Identify which cell holds the provided text, then report its [x, y] central coordinate. 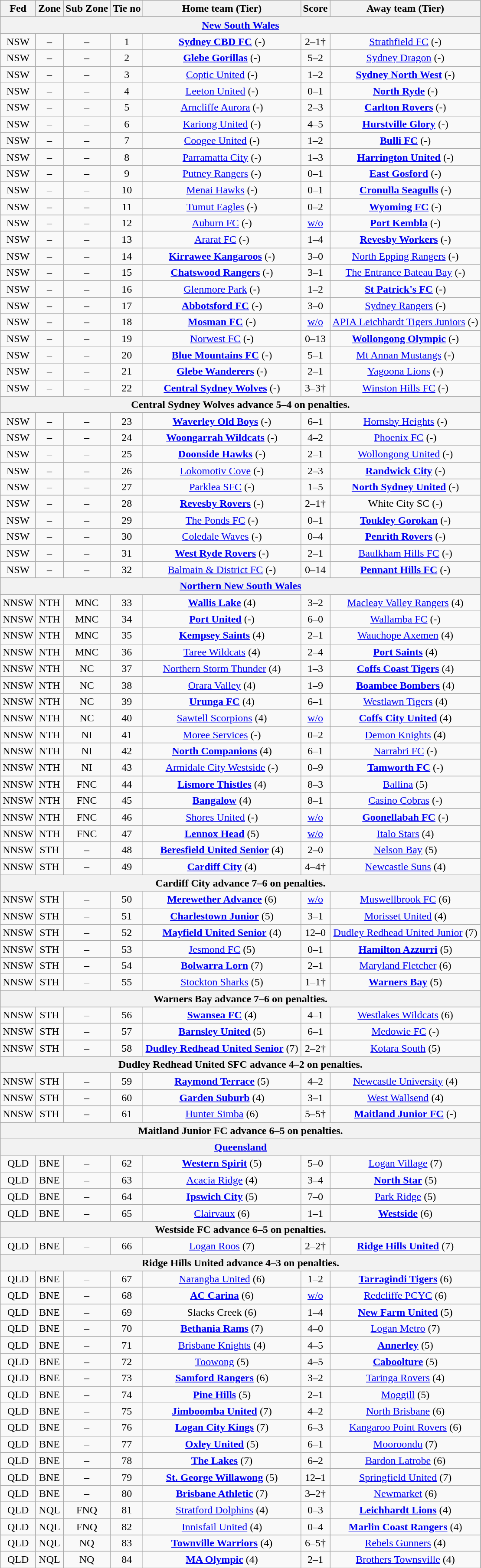
66 [127, 1246]
North Companions (4) [222, 751]
Hamilton Azzurri (5) [405, 949]
Pine Hills (5) [222, 1395]
78 [127, 1460]
63 [127, 1180]
72 [127, 1362]
Sydney North West (-) [405, 75]
Nelson Bay (5) [405, 850]
70 [127, 1329]
Brisbane Athletic (7) [222, 1493]
4–0 [315, 1329]
2–4 [315, 652]
6 [127, 124]
82 [127, 1526]
Tie no [127, 9]
Moggill (5) [405, 1395]
Strathfield FC (-) [405, 42]
New South Wales [240, 25]
West Wallsend (4) [405, 1098]
21 [127, 372]
12–1 [315, 1477]
58 [127, 1048]
4 [127, 91]
Goonellabah FC (-) [405, 817]
Western Spirit (5) [222, 1164]
White City SC (-) [405, 504]
61 [127, 1114]
68 [127, 1296]
Acacia Ridge (4) [222, 1180]
Innisfail United (4) [222, 1526]
Abbotsford FC (-) [222, 306]
Northern New South Wales [240, 586]
Park Ridge (5) [405, 1196]
Bulli FC (-) [405, 140]
Penrith Rovers (-) [405, 537]
Wallamba FC (-) [405, 619]
Springfield United (7) [405, 1477]
Casino Cobras (-) [405, 801]
20 [127, 355]
Ipswich City (5) [222, 1196]
Harrington United (-) [405, 157]
North Brisbane (6) [405, 1411]
Yagoona Lions (-) [405, 372]
Woongarrah Wildcats (-) [222, 437]
Bangalow (4) [222, 801]
AC Carina (6) [222, 1296]
Dudley Redhead United Senior (7) [222, 1048]
Parklea SFC (-) [222, 487]
Jesmond FC (5) [222, 949]
Sydney CBD FC (-) [222, 42]
Bardon Latrobe (6) [405, 1460]
4–1 [315, 1015]
1 [127, 42]
81 [127, 1510]
Waverley Old Boys (-) [222, 421]
Maitland Junior FC advance 6–5 on penalties. [240, 1131]
59 [127, 1081]
Oxley United (5) [222, 1444]
49 [127, 867]
36 [127, 652]
Kirrawee Kangaroos (-) [222, 256]
Westlakes Wildcats (6) [405, 1015]
Score [315, 9]
17 [127, 306]
Home team (Tier) [222, 9]
Carlton Rovers (-) [405, 108]
12–0 [315, 932]
3–4 [315, 1180]
39 [127, 701]
38 [127, 685]
Mosman FC (-) [222, 322]
Clairvaux (6) [222, 1213]
Wallis Lake (4) [222, 603]
0–14 [315, 570]
Garden Suburb (4) [222, 1098]
Arncliffe Aurora (-) [222, 108]
Moree Services (-) [222, 735]
Hornsby Heights (-) [405, 421]
Mt Annan Mustangs (-) [405, 355]
Port Saints (4) [405, 652]
St Patrick's FC (-) [405, 289]
New Farm United (5) [405, 1312]
Newcastle Suns (4) [405, 867]
12 [127, 223]
Hurstville Glory (-) [405, 124]
Cardiff City (4) [222, 867]
Kangaroo Point Rovers (6) [405, 1428]
64 [127, 1196]
27 [127, 487]
Shores United (-) [222, 817]
40 [127, 718]
45 [127, 801]
84 [127, 1560]
East Gosford (-) [405, 173]
Wollongong United (-) [405, 454]
Leichhardt Lions (4) [405, 1510]
The Lakes (7) [222, 1460]
73 [127, 1378]
31 [127, 553]
Maryland Fletcher (6) [405, 965]
6–3 [315, 1428]
Redcliffe PCYC (6) [405, 1296]
Mooroondu (7) [405, 1444]
37 [127, 668]
Sydney Rangers (-) [405, 306]
Westside (6) [405, 1213]
Glenmore Park (-) [222, 289]
1–1† [315, 982]
Kariong United (-) [222, 124]
15 [127, 273]
1–1 [315, 1213]
Coledale Waves (-) [222, 537]
North Sydney United (-) [405, 487]
West Ryde Rovers (-) [222, 553]
35 [127, 636]
Queensland [240, 1147]
Central Sydney Wolves advance 5–4 on penalties. [240, 404]
9 [127, 173]
18 [127, 322]
22 [127, 388]
Kotara South (5) [405, 1048]
29 [127, 520]
Mayfield United Senior (4) [222, 932]
Wauchope Axemen (4) [405, 636]
55 [127, 982]
8 [127, 157]
Townville Warriors (4) [222, 1543]
74 [127, 1395]
Wollongong Olympic (-) [405, 339]
Lennox Head (5) [222, 834]
Logan Metro (7) [405, 1329]
Slacks Creek (6) [222, 1312]
The Ponds FC (-) [222, 520]
Revesby Workers (-) [405, 240]
44 [127, 784]
Coogee United (-) [222, 140]
Barnsley United (5) [222, 1032]
Zone [49, 9]
The Entrance Bateau Bay (-) [405, 273]
Cronulla Seagulls (-) [405, 190]
42 [127, 751]
Morisset United (4) [405, 916]
Marlin Coast Rangers (4) [405, 1526]
Annerley (5) [405, 1345]
48 [127, 850]
54 [127, 965]
25 [127, 454]
Baulkham Hills FC (-) [405, 553]
Winston Hills FC (-) [405, 388]
28 [127, 504]
Port United (-) [222, 619]
Rebels Gunners (4) [405, 1543]
Randwick City (-) [405, 470]
Toukley Gorokan (-) [405, 520]
6–0 [315, 619]
5 [127, 108]
56 [127, 1015]
Pennant Hills FC (-) [405, 570]
Coffs City United (4) [405, 718]
Glebe Gorillas (-) [222, 58]
7 [127, 140]
Glebe Wanderers (-) [222, 372]
41 [127, 735]
APIA Leichhardt Tigers Juniors (-) [405, 322]
Dudley Redhead United SFC advance 4–2 on penalties. [240, 1065]
53 [127, 949]
46 [127, 817]
11 [127, 207]
Lokomotiv Cove (-) [222, 470]
Putney Rangers (-) [222, 173]
26 [127, 470]
Urunga FC (4) [222, 701]
65 [127, 1213]
Away team (Tier) [405, 9]
Italo Stars (4) [405, 834]
Central Sydney Wolves (-) [222, 388]
50 [127, 900]
Ridge Hills United (7) [405, 1246]
3 [127, 75]
3–2† [315, 1493]
5–0 [315, 1164]
Medowie FC (-) [405, 1032]
Coptic United (-) [222, 75]
Westside FC advance 6–5 on penalties. [240, 1229]
5–1 [315, 355]
1–5 [315, 487]
Demon Knights (4) [405, 735]
51 [127, 916]
Blue Mountains FC (-) [222, 355]
Merewether Advance (6) [222, 900]
Cardiff City advance 7–6 on penalties. [240, 883]
57 [127, 1032]
0–3 [315, 1510]
Phoenix FC (-) [405, 437]
Charlestown Junior (5) [222, 916]
83 [127, 1543]
0–13 [315, 339]
1–9 [315, 685]
Stratford Dolphins (4) [222, 1510]
4–4† [315, 867]
Sydney Dragon (-) [405, 58]
Westlawn Tigers (4) [405, 701]
Tarragindi Tigers (6) [405, 1279]
30 [127, 537]
Swansea FC (4) [222, 1015]
19 [127, 339]
Northern Storm Thunder (4) [222, 668]
Menai Hawks (-) [222, 190]
Armidale City Westside (-) [222, 768]
69 [127, 1312]
43 [127, 768]
Revesby Rovers (-) [222, 504]
Parramatta City (-) [222, 157]
Beresfield United Senior (4) [222, 850]
Sawtell Scorpions (4) [222, 718]
5–5† [315, 1114]
10 [127, 190]
Maitland Junior FC (-) [405, 1114]
Raymond Terrace (5) [222, 1081]
Leeton United (-) [222, 91]
Coffs Coast Tigers (4) [405, 668]
Wyoming FC (-) [405, 207]
0–9 [315, 768]
Logan City Kings (7) [222, 1428]
Logan Roos (7) [222, 1246]
Newcastle University (4) [405, 1081]
Bethania Rams (7) [222, 1329]
Warners Bay advance 7–6 on penalties. [240, 998]
8–1 [315, 801]
Sub Zone [87, 9]
79 [127, 1477]
Port Kembla (-) [405, 223]
16 [127, 289]
Jimboomba United (7) [222, 1411]
33 [127, 603]
MA Olympic (4) [222, 1560]
76 [127, 1428]
60 [127, 1098]
Kempsey Saints (4) [222, 636]
Taree Wildcats (4) [222, 652]
Brisbane Knights (4) [222, 1345]
Logan Village (7) [405, 1164]
Dudley Redhead United Junior (7) [405, 932]
13 [127, 240]
24 [127, 437]
14 [127, 256]
Newmarket (6) [405, 1493]
6–2 [315, 1460]
Narangba United (6) [222, 1279]
Taringa Rovers (4) [405, 1378]
Ararat FC (-) [222, 240]
8–3 [315, 784]
Fed [18, 9]
Boambee Bombers (4) [405, 685]
23 [127, 421]
71 [127, 1345]
Tamworth FC (-) [405, 768]
Tumut Eagles (-) [222, 207]
32 [127, 570]
62 [127, 1164]
Narrabri FC (-) [405, 751]
5–2 [315, 58]
Samford Rangers (6) [222, 1378]
3–3† [315, 388]
Norwest FC (-) [222, 339]
Macleay Valley Rangers (4) [405, 603]
North Star (5) [405, 1180]
Toowong (5) [222, 1362]
Caboolture (5) [405, 1362]
Doonside Hawks (-) [222, 454]
2 [127, 58]
2–0 [315, 850]
77 [127, 1444]
7–0 [315, 1196]
47 [127, 834]
67 [127, 1279]
Warners Bay (5) [405, 982]
St. George Willawong (5) [222, 1477]
52 [127, 932]
75 [127, 1411]
North Ryde (-) [405, 91]
Auburn FC (-) [222, 223]
34 [127, 619]
Chatswood Rangers (-) [222, 273]
Orara Valley (4) [222, 685]
North Epping Rangers (-) [405, 256]
Brothers Townsville (4) [405, 1560]
80 [127, 1493]
Balmain & District FC (-) [222, 570]
Stockton Sharks (5) [222, 982]
Hunter Simba (6) [222, 1114]
Ridge Hills United advance 4–3 on penalties. [240, 1263]
Lismore Thistles (4) [222, 784]
6–5† [315, 1543]
Bolwarra Lorn (7) [222, 965]
Ballina (5) [405, 784]
Muswellbrook FC (6) [405, 900]
